Output the (X, Y) coordinate of the center of the cell containing the given text.  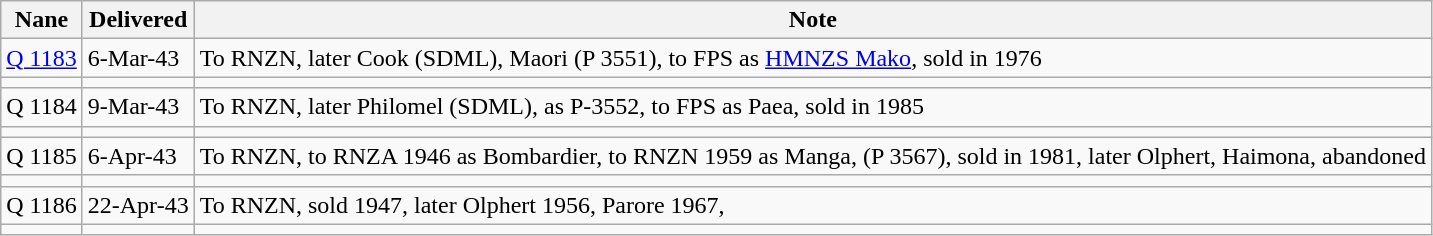
Q 1184 (42, 107)
Q 1183 (42, 58)
9-Mar-43 (138, 107)
Nane (42, 20)
6-Apr-43 (138, 156)
Delivered (138, 20)
6-Mar-43 (138, 58)
To RNZN, to RNZA 1946 as Bombardier, to RNZN 1959 as Manga, (P 3567), sold in 1981, later Olphert, Haimona, abandoned (812, 156)
To RNZN, later Cook (SDML), Maori (P 3551), to FPS as HMNZS Mako, sold in 1976 (812, 58)
Q 1186 (42, 205)
Q 1185 (42, 156)
22-Apr-43 (138, 205)
To RNZN, later Philomel (SDML), as P-3552, to FPS as Paea, sold in 1985 (812, 107)
Note (812, 20)
To RNZN, sold 1947, later Olphert 1956, Parore 1967, (812, 205)
